Pinpoint the cell where the given text exists, returning its [X, Y] midpoint coordinate. 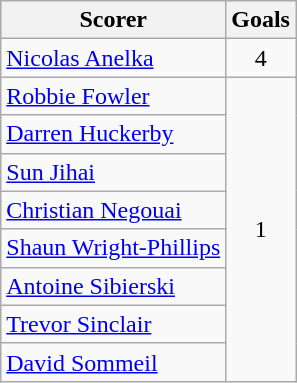
Goals [261, 20]
Robbie Fowler [114, 96]
Shaun Wright-Phillips [114, 248]
Antoine Sibierski [114, 286]
Scorer [114, 20]
Nicolas Anelka [114, 58]
David Sommeil [114, 362]
Sun Jihai [114, 172]
Christian Negouai [114, 210]
Trevor Sinclair [114, 324]
1 [261, 229]
4 [261, 58]
Darren Huckerby [114, 134]
